Return the (X, Y) coordinate for the center point of the cell that contains the specified text.  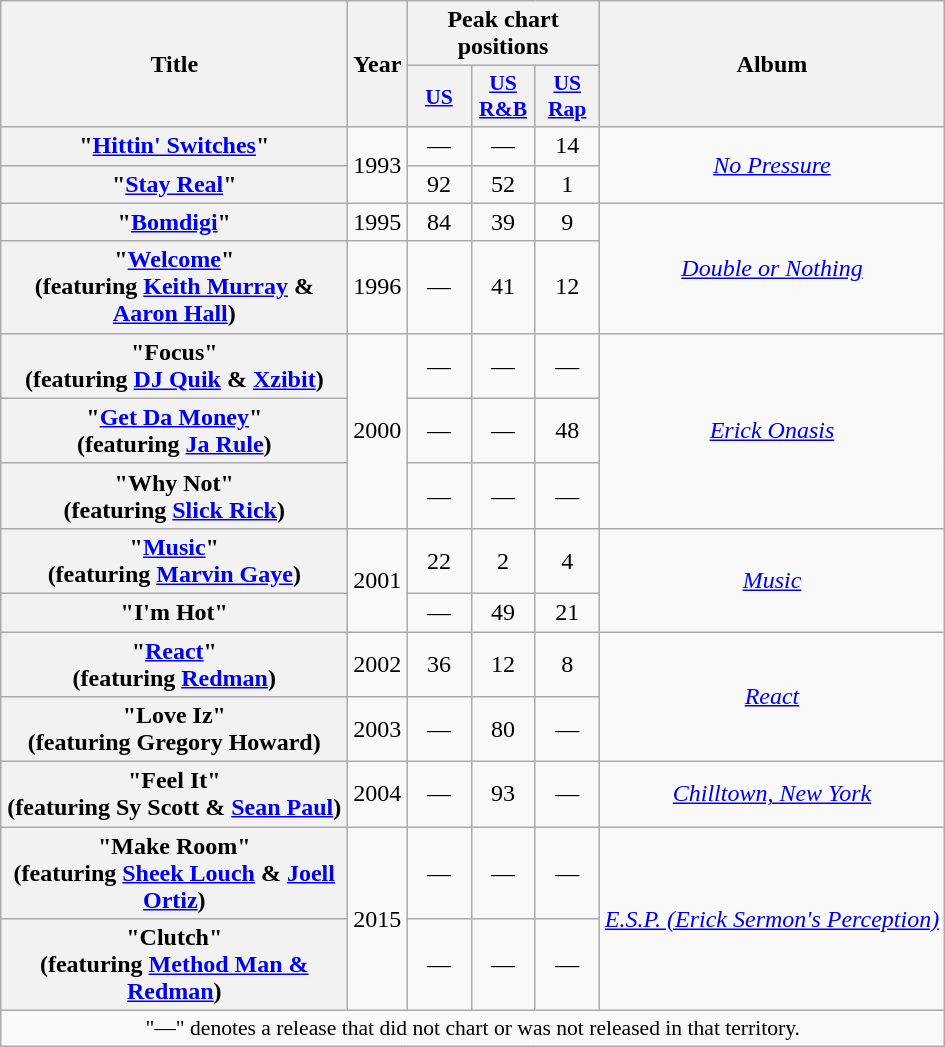
USR&B (503, 96)
21 (567, 612)
"Hittin' Switches" (174, 146)
React (772, 697)
"Bomdigi" (174, 222)
Erick Onasis (772, 430)
48 (567, 430)
36 (439, 664)
Title (174, 64)
No Pressure (772, 165)
80 (503, 730)
49 (503, 612)
2004 (378, 794)
"Clutch" (featuring Method Man & Redman) (174, 965)
41 (503, 287)
1993 (378, 165)
"Why Not"(featuring Slick Rick) (174, 496)
E.S.P. (Erick Sermon's Perception) (772, 919)
"Focus"(featuring DJ Quik & Xzibit) (174, 366)
"Welcome" (featuring Keith Murray & Aaron Hall) (174, 287)
"Get Da Money" (featuring Ja Rule) (174, 430)
"I'm Hot" (174, 612)
8 (567, 664)
4 (567, 560)
Year (378, 64)
Chilltown, New York (772, 794)
"Music" (featuring Marvin Gaye) (174, 560)
2002 (378, 664)
39 (503, 222)
2003 (378, 730)
2000 (378, 430)
92 (439, 184)
USRap (567, 96)
1 (567, 184)
Peak chart positions (503, 34)
US (439, 96)
"React" (featuring Redman) (174, 664)
2001 (378, 580)
Music (772, 580)
93 (503, 794)
2015 (378, 919)
1996 (378, 287)
"—" denotes a release that did not chart or was not released in that territory. (473, 1029)
9 (567, 222)
1995 (378, 222)
2 (503, 560)
"Make Room" (featuring Sheek Louch & Joell Ortiz) (174, 873)
Album (772, 64)
14 (567, 146)
84 (439, 222)
22 (439, 560)
"Feel It" (featuring Sy Scott & Sean Paul) (174, 794)
"Love Iz" (featuring Gregory Howard) (174, 730)
52 (503, 184)
"Stay Real" (174, 184)
Double or Nothing (772, 268)
